Search for the cell housing the specified text and yield its (x, y) center coordinate. 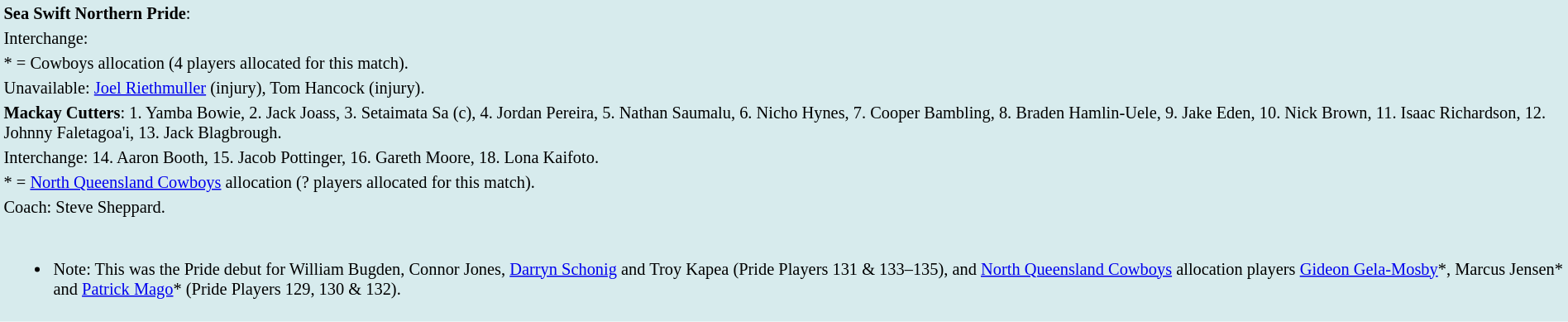
* = Cowboys allocation (4 players allocated for this match). (784, 63)
* = North Queensland Cowboys allocation (? players allocated for this match). (784, 182)
Sea Swift Northern Pride: (784, 13)
Unavailable: Joel Riethmuller (injury), Tom Hancock (injury). (784, 88)
Interchange: (784, 38)
Coach: Steve Sheppard. (784, 207)
Interchange: 14. Aaron Booth, 15. Jacob Pottinger, 16. Gareth Moore, 18. Lona Kaifoto. (784, 157)
